Determine the (x, y) coordinate at the center of the cell enclosing the given text.  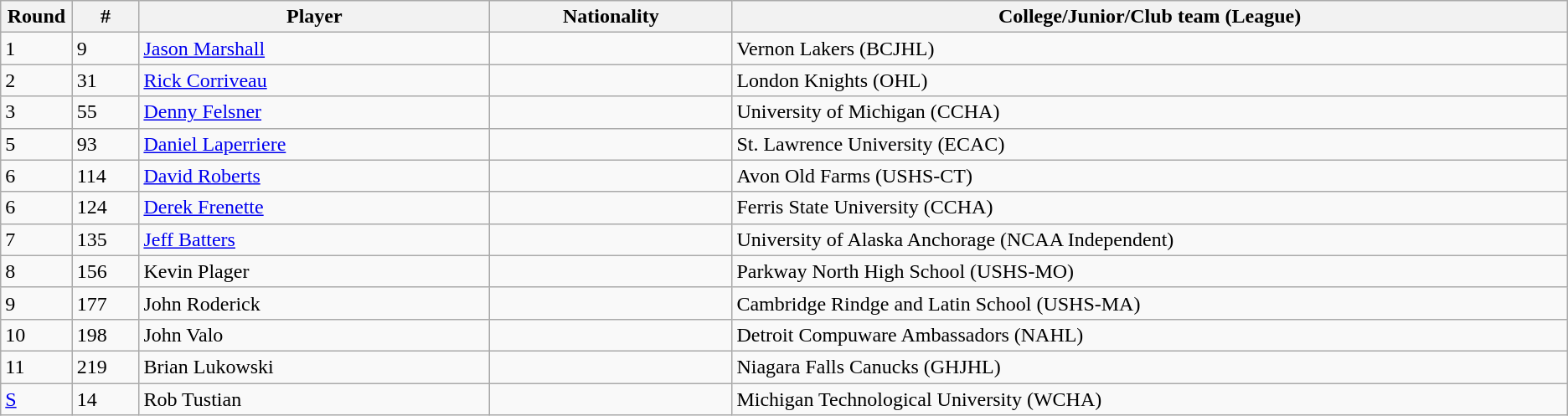
Rick Corriveau (315, 80)
Avon Old Farms (USHS-CT) (1149, 176)
Vernon Lakers (BCJHL) (1149, 49)
Player (315, 17)
7 (37, 239)
177 (106, 303)
93 (106, 144)
Detroit Compuware Ambassadors (NAHL) (1149, 335)
8 (37, 271)
Daniel Laperriere (315, 144)
University of Alaska Anchorage (NCAA Independent) (1149, 239)
Derek Frenette (315, 208)
1 (37, 49)
Kevin Plager (315, 271)
156 (106, 271)
135 (106, 239)
David Roberts (315, 176)
Michigan Technological University (WCHA) (1149, 399)
198 (106, 335)
John Roderick (315, 303)
2 (37, 80)
124 (106, 208)
219 (106, 367)
St. Lawrence University (ECAC) (1149, 144)
31 (106, 80)
University of Michigan (CCHA) (1149, 112)
11 (37, 367)
3 (37, 112)
10 (37, 335)
114 (106, 176)
Denny Felsner (315, 112)
Cambridge Rindge and Latin School (USHS-MA) (1149, 303)
College/Junior/Club team (League) (1149, 17)
John Valo (315, 335)
London Knights (OHL) (1149, 80)
Jason Marshall (315, 49)
S (37, 399)
Ferris State University (CCHA) (1149, 208)
Round (37, 17)
5 (37, 144)
# (106, 17)
Brian Lukowski (315, 367)
Niagara Falls Canucks (GHJHL) (1149, 367)
Rob Tustian (315, 399)
Parkway North High School (USHS-MO) (1149, 271)
Nationality (611, 17)
Jeff Batters (315, 239)
14 (106, 399)
55 (106, 112)
